Extract the [X, Y] coordinate from the center of the cell holding the provided text.  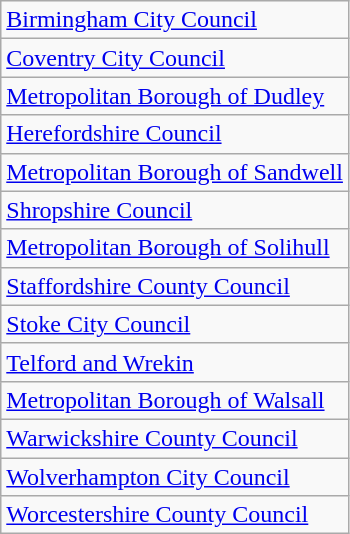
Telford and Wrekin [175, 362]
Shropshire Council [175, 210]
Warwickshire County Council [175, 438]
Metropolitan Borough of Walsall [175, 400]
Birmingham City Council [175, 20]
Wolverhampton City Council [175, 477]
Metropolitan Borough of Solihull [175, 248]
Metropolitan Borough of Sandwell [175, 172]
Metropolitan Borough of Dudley [175, 96]
Worcestershire County Council [175, 515]
Coventry City Council [175, 58]
Stoke City Council [175, 324]
Staffordshire County Council [175, 286]
Herefordshire Council [175, 134]
